Provide the (X, Y) coordinate of the cell's center where the given text is located.  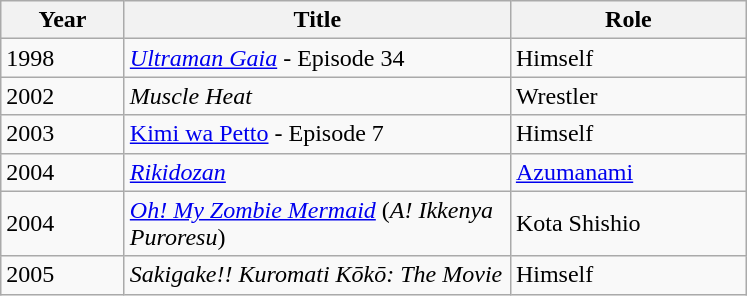
2005 (63, 275)
Sakigake!! Kuromati Kōkō: The Movie (317, 275)
Rikidozan (317, 172)
2003 (63, 134)
Role (628, 20)
Kota Shishio (628, 224)
Azumanami (628, 172)
Year (63, 20)
Wrestler (628, 96)
Oh! My Zombie Mermaid (A! Ikkenya Puroresu) (317, 224)
1998 (63, 58)
Muscle Heat (317, 96)
Title (317, 20)
Ultraman Gaia - Episode 34 (317, 58)
Kimi wa Petto - Episode 7 (317, 134)
2002 (63, 96)
